Search for the cell housing the specified text and yield its (x, y) center coordinate. 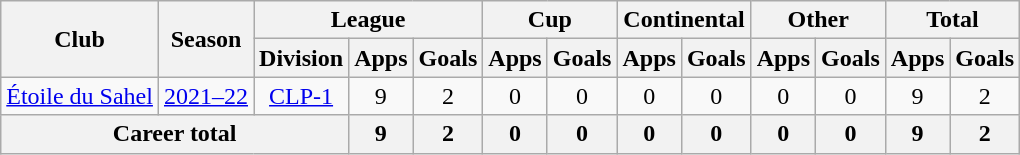
Season (206, 39)
Club (80, 39)
Étoile du Sahel (80, 96)
CLP-1 (302, 96)
Cup (550, 20)
Division (302, 58)
2021–22 (206, 96)
Total (952, 20)
Other (818, 20)
Continental (684, 20)
League (368, 20)
Career total (175, 134)
